Provide the (X, Y) coordinate of the cell's center where the given text is located.  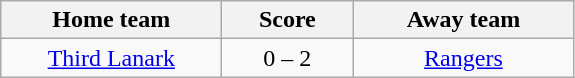
Third Lanark (112, 58)
Score (288, 20)
0 – 2 (288, 58)
Rangers (464, 58)
Home team (112, 20)
Away team (464, 20)
